Provide the (x, y) coordinate of the cell's center where the given text is located.  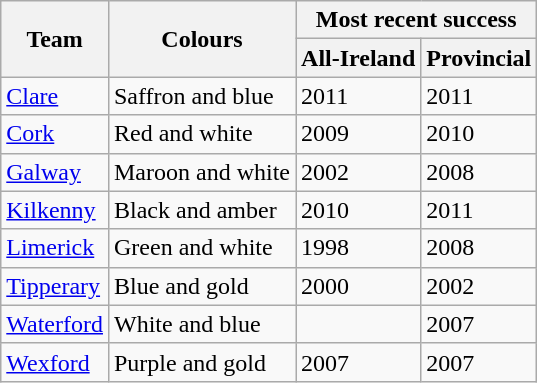
All-Ireland (358, 58)
Purple and gold (202, 362)
Maroon and white (202, 172)
Galway (55, 172)
Provincial (479, 58)
Cork (55, 134)
Wexford (55, 362)
Clare (55, 96)
2009 (358, 134)
2000 (358, 286)
Kilkenny (55, 210)
Tipperary (55, 286)
Blue and gold (202, 286)
1998 (358, 248)
Black and amber (202, 210)
Saffron and blue (202, 96)
Green and white (202, 248)
Team (55, 39)
Waterford (55, 324)
Limerick (55, 248)
White and blue (202, 324)
Colours (202, 39)
Most recent success (416, 20)
Red and white (202, 134)
